Find where the given text appears and provide that cell's center as [X, Y] coordinate. 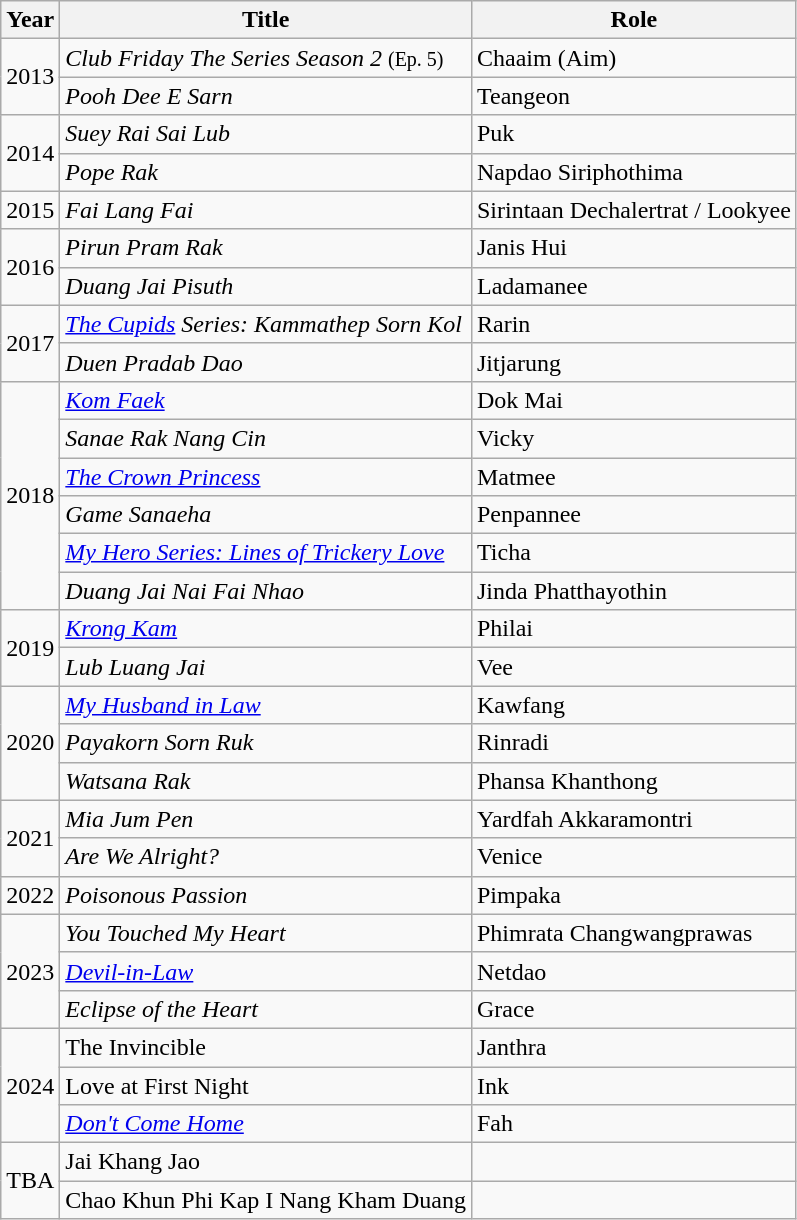
Kawfang [634, 705]
Dok Mai [634, 400]
Pope Rak [266, 172]
Pirun Pram Rak [266, 248]
Phansa Khanthong [634, 781]
TBA [30, 1181]
My Husband in Law [266, 705]
Philai [634, 629]
My Hero Series: Lines of Trickery Love [266, 553]
Jinda Phatthayothin [634, 591]
Love at First Night [266, 1085]
2015 [30, 210]
2024 [30, 1085]
Fai Lang Fai [266, 210]
Poisonous Passion [266, 895]
The Crown Princess [266, 477]
Payakorn Sorn Ruk [266, 743]
Are We Alright? [266, 857]
Sanae Rak Nang Cin [266, 438]
Yardfah Akkaramontri [634, 819]
Penpannee [634, 515]
2022 [30, 895]
Janis Hui [634, 248]
Venice [634, 857]
Chao Khun Phi Kap I Nang Kham Duang [266, 1200]
Eclipse of the Heart [266, 1009]
2021 [30, 838]
Jai Khang Jao [266, 1162]
Teangeon [634, 96]
Mia Jum Pen [266, 819]
Grace [634, 1009]
2020 [30, 743]
Club Friday The Series Season 2 (Ep. 5) [266, 58]
2017 [30, 343]
Puk [634, 134]
Vee [634, 667]
Duen Pradab Dao [266, 362]
Devil-in-Law [266, 971]
Krong Kam [266, 629]
Sirintaan Dechalertrat / Lookyee [634, 210]
Don't Come Home [266, 1124]
Rinradi [634, 743]
Chaaim (Aim) [634, 58]
Watsana Rak [266, 781]
Year [30, 20]
Ink [634, 1085]
Vicky [634, 438]
Kom Faek [266, 400]
2016 [30, 267]
Phimrata Changwangprawas [634, 933]
Lub Luang Jai [266, 667]
2019 [30, 648]
Fah [634, 1124]
Napdao Siriphothima [634, 172]
Ticha [634, 553]
Suey Rai Sai Lub [266, 134]
Role [634, 20]
Pimpaka [634, 895]
Game Sanaeha [266, 515]
Title [266, 20]
Rarin [634, 324]
Ladamanee [634, 286]
Duang Jai Nai Fai Nhao [266, 591]
Jitjarung [634, 362]
Duang Jai Pisuth [266, 286]
2023 [30, 971]
2018 [30, 495]
The Invincible [266, 1047]
Matmee [634, 477]
2013 [30, 77]
2014 [30, 153]
You Touched My Heart [266, 933]
The Cupids Series: Kammathep Sorn Kol [266, 324]
Netdao [634, 971]
Janthra [634, 1047]
Pooh Dee E Sarn [266, 96]
